Capture the cell that displays the provided text and extract its (X, Y) central coordinate. 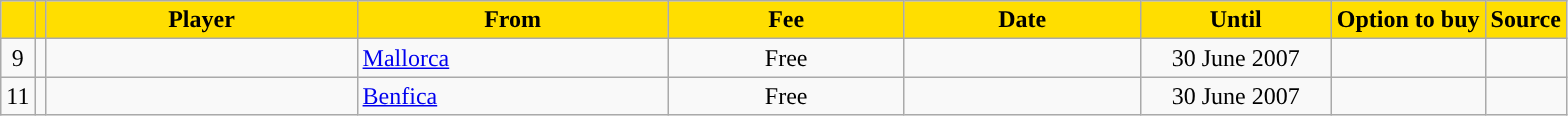
9 (18, 58)
Fee (786, 20)
Mallorca (512, 58)
Benfica (512, 96)
From (512, 20)
Until (1236, 20)
Source (1526, 20)
Player (202, 20)
11 (18, 96)
Date (1022, 20)
Option to buy (1408, 20)
